Locate the cell with the specified text and output its [X, Y] center coordinate. 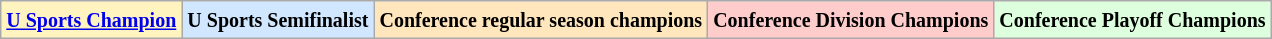
Conference Division Champions [851, 20]
U Sports Champion [92, 20]
Conference Playoff Champions [1132, 20]
Conference regular season champions [541, 20]
U Sports Semifinalist [278, 20]
